Pinpoint the cell where the given text exists, returning its [X, Y] midpoint coordinate. 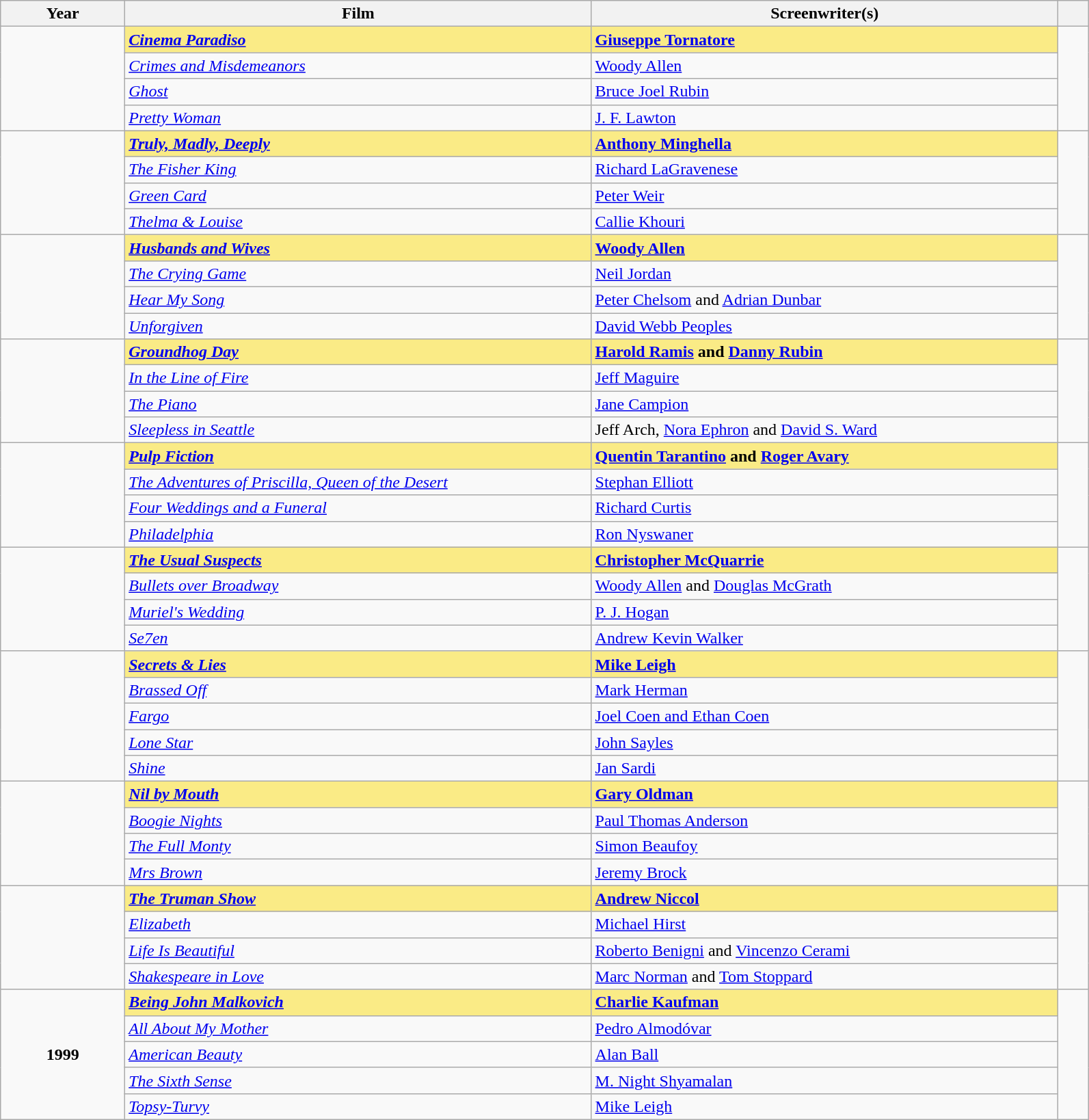
Ghost [358, 92]
Richard Curtis [824, 508]
Shakespeare in Love [358, 976]
Truly, Madly, Deeply [358, 144]
Andrew Kevin Walker [824, 638]
Being John Malkovich [358, 1002]
Joel Coen and Ethan Coen [824, 716]
Sleepless in Seattle [358, 430]
Muriel's Wedding [358, 612]
Unforgiven [358, 326]
Fargo [358, 716]
Elizabeth [358, 924]
Jan Sardi [824, 769]
The Truman Show [358, 898]
Year [63, 14]
Nil by Mouth [358, 795]
Charlie Kaufman [824, 1002]
Brassed Off [358, 690]
American Beauty [358, 1054]
Michael Hirst [824, 924]
Jeremy Brock [824, 872]
Pretty Woman [358, 118]
Groundhog Day [358, 352]
Woody Allen and Douglas McGrath [824, 586]
Harold Ramis and Danny Rubin [824, 352]
Mrs Brown [358, 872]
Peter Chelsom and Adrian Dunbar [824, 299]
Alan Ball [824, 1054]
Paul Thomas Anderson [824, 821]
Simon Beaufoy [824, 846]
Hear My Song [358, 299]
Andrew Niccol [824, 898]
Topsy-Turvy [358, 1106]
Secrets & Lies [358, 664]
Callie Khouri [824, 222]
Jeff Arch, Nora Ephron and David S. Ward [824, 430]
Quentin Tarantino and Roger Avary [824, 456]
The Crying Game [358, 274]
Peter Weir [824, 196]
Stephan Elliott [824, 482]
Thelma & Louise [358, 222]
Life Is Beautiful [358, 950]
The Usual Suspects [358, 560]
Philadelphia [358, 534]
Richard LaGravenese [824, 170]
Ron Nyswaner [824, 534]
M. Night Shyamalan [824, 1080]
Crimes and Misdemeanors [358, 66]
Pedro Almodóvar [824, 1028]
Christopher McQuarrie [824, 560]
Roberto Benigni and Vincenzo Cerami [824, 950]
The Piano [358, 404]
Marc Norman and Tom Stoppard [824, 976]
J. F. Lawton [824, 118]
Green Card [358, 196]
Neil Jordan [824, 274]
The Adventures of Priscilla, Queen of the Desert [358, 482]
Mark Herman [824, 690]
Gary Oldman [824, 795]
Four Weddings and a Funeral [358, 508]
P. J. Hogan [824, 612]
In the Line of Fire [358, 378]
All About My Mother [358, 1028]
Se7en [358, 638]
Bullets over Broadway [358, 586]
Jane Campion [824, 404]
Pulp Fiction [358, 456]
David Webb Peoples [824, 326]
Boogie Nights [358, 821]
Husbands and Wives [358, 248]
The Fisher King [358, 170]
The Sixth Sense [358, 1080]
Jeff Maguire [824, 378]
Shine [358, 769]
1999 [63, 1054]
Anthony Minghella [824, 144]
John Sayles [824, 742]
Film [358, 14]
The Full Monty [358, 846]
Screenwriter(s) [824, 14]
Giuseppe Tornatore [824, 40]
Cinema Paradiso [358, 40]
Bruce Joel Rubin [824, 92]
Lone Star [358, 742]
